Scan for the cell matching the given text and deliver its [X, Y] coordinate at center. 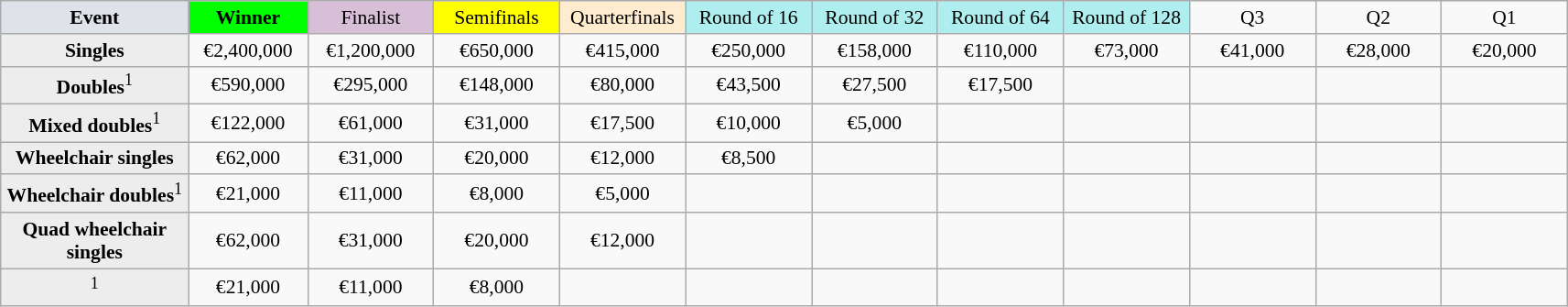
€27,500 [874, 84]
€110,000 [1000, 50]
€590,000 [248, 84]
€415,000 [622, 50]
€8,500 [749, 159]
Q1 [1505, 17]
€148,000 [497, 84]
Round of 128 [1127, 17]
Wheelchair singles [95, 159]
Wheelchair doubles1 [95, 194]
Round of 16 [749, 17]
€295,000 [371, 84]
€158,000 [874, 50]
Semifinals [497, 17]
€41,000 [1252, 50]
1 [95, 288]
€10,000 [749, 123]
€61,000 [371, 123]
€2,400,000 [248, 50]
€650,000 [497, 50]
Event [95, 17]
€122,000 [248, 123]
Quarterfinals [622, 17]
Mixed doubles1 [95, 123]
Winner [248, 17]
€80,000 [622, 84]
€43,500 [749, 84]
€73,000 [1127, 50]
Quad wheelchair singles [95, 240]
€1,200,000 [371, 50]
€250,000 [749, 50]
Q3 [1252, 17]
€28,000 [1379, 50]
Finalist [371, 17]
Q2 [1379, 17]
Doubles1 [95, 84]
Singles [95, 50]
Round of 64 [1000, 17]
Round of 32 [874, 17]
